For the text-containing cell, return its midpoint in [x, y] coordinate format. 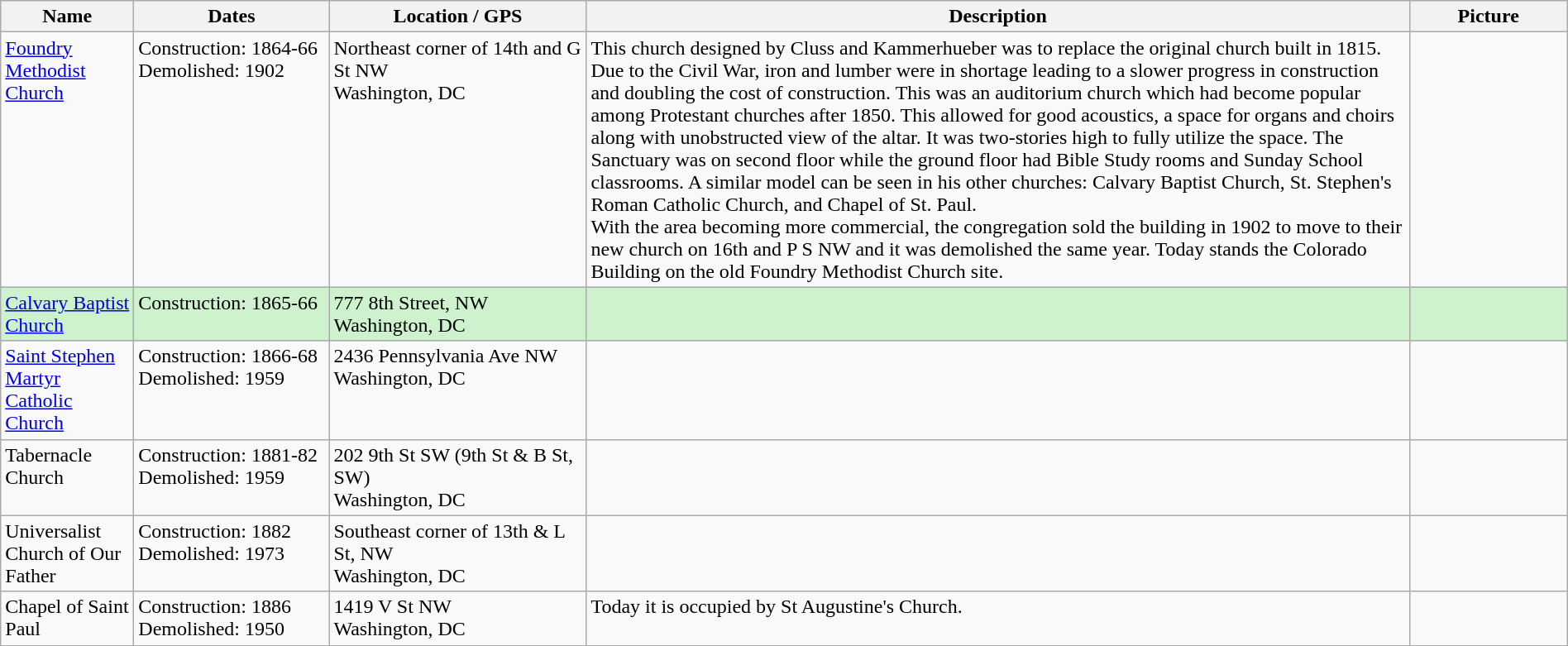
Dates [232, 17]
Name [68, 17]
Construction: 1882 Demolished: 1973 [232, 553]
Construction: 1864-66 Demolished: 1902 [232, 160]
Picture [1489, 17]
Foundry Methodist Church [68, 160]
1419 V St NW Washington, DC [458, 619]
Construction: 1881-82 Demolished: 1959 [232, 477]
2436 Pennsylvania Ave NW Washington, DC [458, 390]
Construction: 1866-68Demolished: 1959 [232, 390]
Tabernacle Church [68, 477]
Universalist Church of Our Father [68, 553]
Chapel of Saint Paul [68, 619]
Saint Stephen Martyr Catholic Church [68, 390]
Northeast corner of 14th and G St NW Washington, DC [458, 160]
Southeast corner of 13th & L St, NW Washington, DC [458, 553]
Calvary Baptist Church [68, 314]
Description [997, 17]
Today it is occupied by St Augustine's Church. [997, 619]
777 8th Street, NW Washington, DC [458, 314]
202 9th St SW (9th St & B St, SW) Washington, DC [458, 477]
Construction: 1886 Demolished: 1950 [232, 619]
Location / GPS [458, 17]
Construction: 1865-66 [232, 314]
